Locate the cell with the specified text and output its (X, Y) center coordinate. 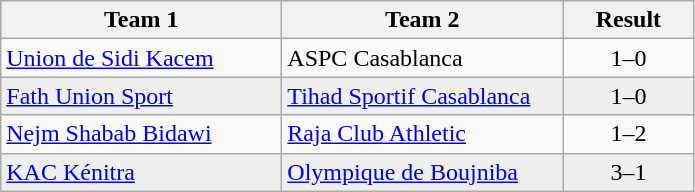
Raja Club Athletic (422, 134)
1–2 (628, 134)
Olympique de Boujniba (422, 172)
Union de Sidi Kacem (142, 58)
Team 1 (142, 20)
Team 2 (422, 20)
Nejm Shabab Bidawi (142, 134)
Result (628, 20)
Tihad Sportif Casablanca (422, 96)
ASPC Casablanca (422, 58)
Fath Union Sport (142, 96)
3–1 (628, 172)
KAC Kénitra (142, 172)
